Return (x, y) of the center of cell containing provided text 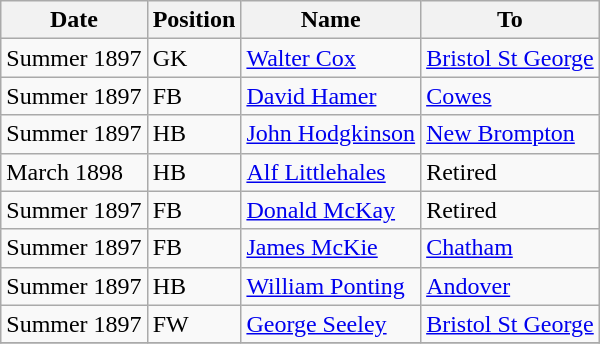
Date (74, 20)
Andover (510, 286)
New Brompton (510, 134)
William Ponting (331, 286)
FW (194, 324)
John Hodgkinson (331, 134)
Alf Littlehales (331, 172)
Name (331, 20)
March 1898 (74, 172)
Position (194, 20)
James McKie (331, 248)
Cowes (510, 96)
To (510, 20)
Donald McKay (331, 210)
GK (194, 58)
Chatham (510, 248)
David Hamer (331, 96)
Walter Cox (331, 58)
George Seeley (331, 324)
